Provide the (x, y) coordinate of the cell's center where the given text is located.  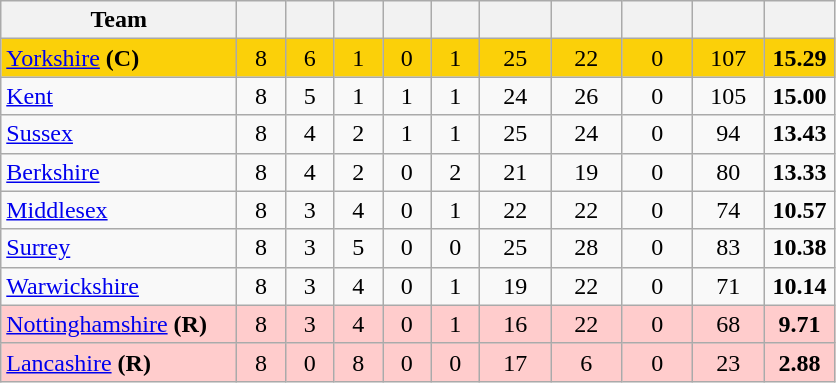
74 (728, 210)
Lancashire (R) (119, 362)
Sussex (119, 134)
107 (728, 58)
Team (119, 20)
15.29 (800, 58)
80 (728, 172)
71 (728, 286)
13.43 (800, 134)
10.14 (800, 286)
10.57 (800, 210)
16 (516, 324)
17 (516, 362)
21 (516, 172)
Nottinghamshire (R) (119, 324)
94 (728, 134)
105 (728, 96)
Berkshire (119, 172)
Yorkshire (C) (119, 58)
Surrey (119, 248)
23 (728, 362)
26 (586, 96)
15.00 (800, 96)
2.88 (800, 362)
13.33 (800, 172)
68 (728, 324)
10.38 (800, 248)
Kent (119, 96)
Warwickshire (119, 286)
28 (586, 248)
83 (728, 248)
9.71 (800, 324)
Middlesex (119, 210)
